From the cell containing the given text, extract its center point as [X, Y] coordinate. 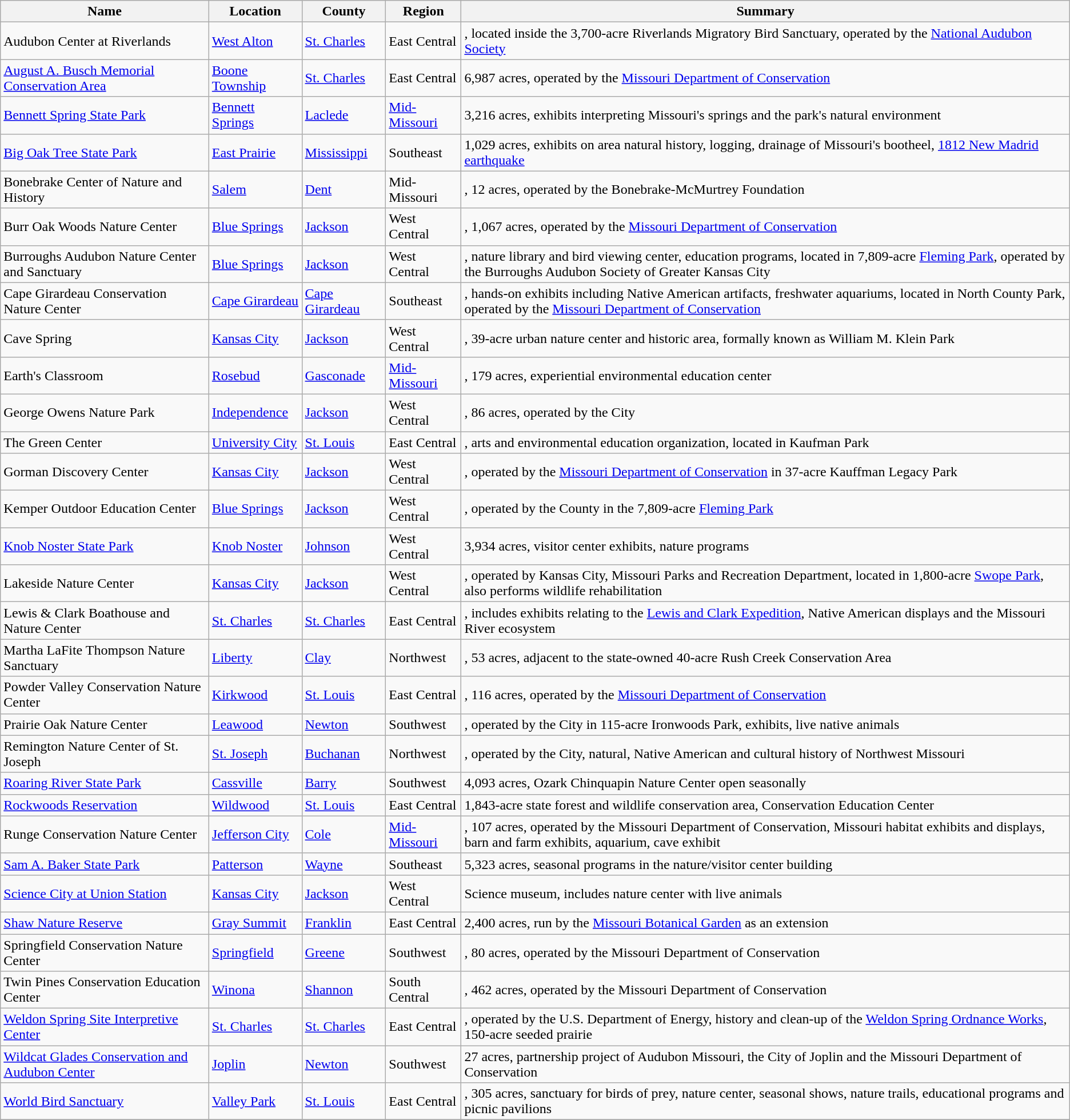
Burroughs Audubon Nature Center and Sanctuary [105, 264]
Liberty [255, 657]
Remington Nature Center of St. Joseph [105, 754]
, operated by Kansas City, Missouri Parks and Recreation Department, located in 1,800-acre Swope Park, also performs wildlife rehabilitation [765, 583]
East Prairie [255, 152]
South Central [424, 990]
Lakeside Nature Center [105, 583]
Wildwood [255, 805]
, 179 acres, experiential environmental education center [765, 375]
Rosebud [255, 375]
Winona [255, 990]
Wildcat Glades Conservation and Audubon Center [105, 1065]
Shaw Nature Reserve [105, 923]
Prairie Oak Nature Center [105, 724]
Laclede [344, 115]
Audubon Center at Riverlands [105, 41]
Sam A. Baker State Park [105, 864]
Mississippi [344, 152]
5,323 acres, seasonal programs in the nature/visitor center building [765, 864]
Knob Noster State Park [105, 547]
Patterson [255, 864]
, 116 acres, operated by the Missouri Department of Conservation [765, 695]
Greene [344, 952]
Franklin [344, 923]
Gorman Discovery Center [105, 472]
The Green Center [105, 442]
Name [105, 11]
University City [255, 442]
27 acres, partnership project of Audubon Missouri, the City of Joplin and the Missouri Department of Conservation [765, 1065]
Location [255, 11]
Bennett Spring State Park [105, 115]
Dent [344, 190]
Roaring River State Park [105, 783]
, includes exhibits relating to the Lewis and Clark Expedition, Native American displays and the Missouri River ecosystem [765, 621]
, arts and environmental education organization, located in Kaufman Park [765, 442]
August A. Busch Memorial Conservation Area [105, 78]
Shannon [344, 990]
6,987 acres, operated by the Missouri Department of Conservation [765, 78]
2,400 acres, run by the Missouri Botanical Garden as an extension [765, 923]
Springfield Conservation Nature Center [105, 952]
, operated by the Missouri Department of Conservation in 37-acre Kauffman Legacy Park [765, 472]
, 53 acres, adjacent to the state-owned 40-acre Rush Creek Conservation Area [765, 657]
Kemper Outdoor Education Center [105, 509]
West Alton [255, 41]
Joplin [255, 1065]
, 86 acres, operated by the City [765, 413]
Cole [344, 835]
1,029 acres, exhibits on area natural history, logging, drainage of Missouri's bootheel, 1812 New Madrid earthquake [765, 152]
Powder Valley Conservation Nature Center [105, 695]
Valley Park [255, 1101]
, 39-acre urban nature center and historic area, formally known as William M. Klein Park [765, 338]
Summary [765, 11]
, operated by the City, natural, Native American and cultural history of Northwest Missouri [765, 754]
Leawood [255, 724]
St. Joseph [255, 754]
Martha LaFite Thompson Nature Sanctuary [105, 657]
Lewis & Clark Boathouse and Nature Center [105, 621]
, 1,067 acres, operated by the Missouri Department of Conservation [765, 226]
1,843-acre state forest and wildlife conservation area, Conservation Education Center [765, 805]
3,216 acres, exhibits interpreting Missouri's springs and the park's natural environment [765, 115]
4,093 acres, Ozark Chinquapin Nature Center open seasonally [765, 783]
Knob Noster [255, 547]
Johnson [344, 547]
Salem [255, 190]
County [344, 11]
Gasconade [344, 375]
, 12 acres, operated by the Bonebrake-McMurtrey Foundation [765, 190]
Runge Conservation Nature Center [105, 835]
, operated by the U.S. Department of Energy, history and clean-up of the Weldon Spring Ordnance Works, 150-acre seeded prairie [765, 1027]
Boone Township [255, 78]
George Owens Nature Park [105, 413]
, 305 acres, sanctuary for birds of prey, nature center, seasonal shows, nature trails, educational programs and picnic pavilions [765, 1101]
Cape Girardeau Conservation Nature Center [105, 301]
Earth's Classroom [105, 375]
Jefferson City [255, 835]
Cassville [255, 783]
Region [424, 11]
Rockwoods Reservation [105, 805]
3,934 acres, visitor center exhibits, nature programs [765, 547]
Science museum, includes nature center with live animals [765, 893]
, 80 acres, operated by the Missouri Department of Conservation [765, 952]
, located inside the 3,700-acre Riverlands Migratory Bird Sanctuary, operated by the National Audubon Society [765, 41]
Cave Spring [105, 338]
, 462 acres, operated by the Missouri Department of Conservation [765, 990]
Independence [255, 413]
Bonebrake Center of Nature and History [105, 190]
Gray Summit [255, 923]
Twin Pines Conservation Education Center [105, 990]
Big Oak Tree State Park [105, 152]
, operated by the City in 115-acre Ironwoods Park, exhibits, live native animals [765, 724]
Buchanan [344, 754]
Clay [344, 657]
Science City at Union Station [105, 893]
Bennett Springs [255, 115]
Barry [344, 783]
Weldon Spring Site Interpretive Center [105, 1027]
Burr Oak Woods Nature Center [105, 226]
Kirkwood [255, 695]
Wayne [344, 864]
World Bird Sanctuary [105, 1101]
, operated by the County in the 7,809-acre Fleming Park [765, 509]
Springfield [255, 952]
